Identify which cell holds the provided text, then report its [x, y] central coordinate. 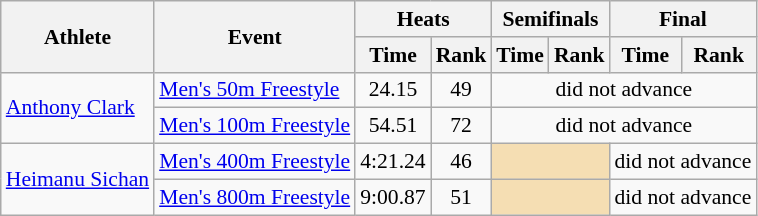
Heats [423, 19]
24.15 [392, 90]
Heimanu Sichan [78, 180]
Men's 800m Freestyle [254, 197]
Men's 400m Freestyle [254, 162]
54.51 [392, 126]
4:21.24 [392, 162]
51 [462, 197]
46 [462, 162]
49 [462, 90]
Athlete [78, 36]
72 [462, 126]
Men's 50m Freestyle [254, 90]
Event [254, 36]
9:00.87 [392, 197]
Anthony Clark [78, 108]
Semifinals [550, 19]
Final [682, 19]
Men's 100m Freestyle [254, 126]
